Pinpoint the cell where the given text exists, returning its (x, y) midpoint coordinate. 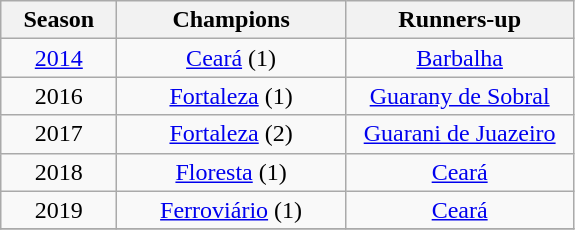
Barbalha (460, 58)
Ferroviário (1) (232, 210)
2016 (59, 96)
Guarany de Sobral (460, 96)
2014 (59, 58)
Floresta (1) (232, 172)
Ceará (1) (232, 58)
2018 (59, 172)
Fortaleza (1) (232, 96)
Guarani de Juazeiro (460, 134)
Champions (232, 20)
2019 (59, 210)
Runners-up (460, 20)
Season (59, 20)
2017 (59, 134)
Fortaleza (2) (232, 134)
